Return the [X, Y] coordinate for the center point of the cell that contains the specified text.  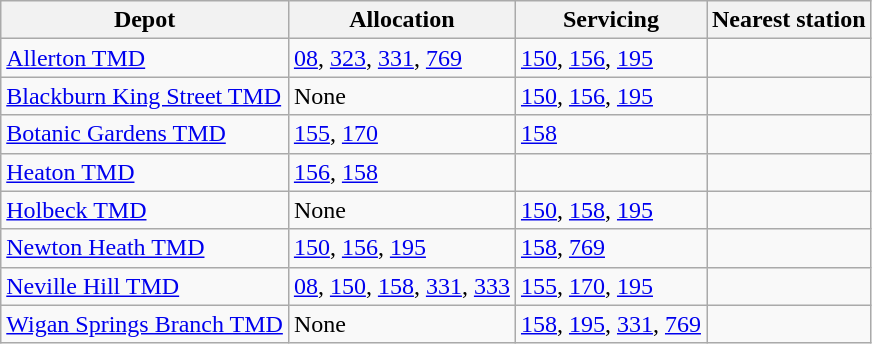
156, 158 [402, 172]
Newton Heath TMD [145, 248]
150, 158, 195 [610, 210]
Botanic Gardens TMD [145, 134]
Blackburn King Street TMD [145, 96]
Depot [145, 20]
Allerton TMD [145, 58]
Holbeck TMD [145, 210]
155, 170 [402, 134]
158, 769 [610, 248]
Wigan Springs Branch TMD [145, 324]
Allocation [402, 20]
158, 195, 331, 769 [610, 324]
158 [610, 134]
Neville Hill TMD [145, 286]
08, 150, 158, 331, 333 [402, 286]
08, 323, 331, 769 [402, 58]
Servicing [610, 20]
Heaton TMD [145, 172]
Nearest station [788, 20]
155, 170, 195 [610, 286]
